Determine the (x, y) coordinate at the center of the cell enclosing the given text.  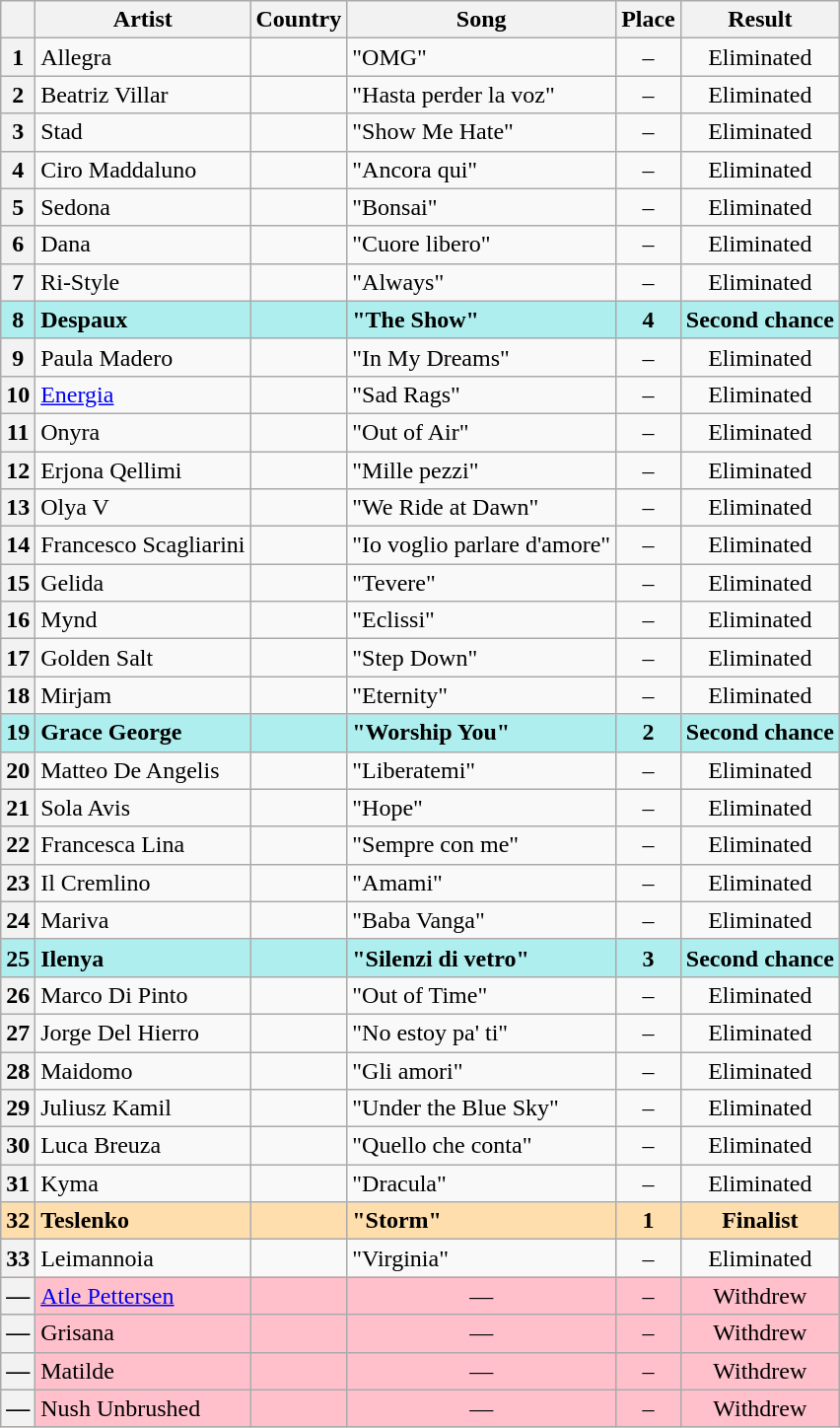
Matilde (143, 1371)
Grisana (143, 1333)
17 (18, 658)
"Mille pezzi" (481, 470)
25 (18, 958)
Mariva (143, 920)
"Gli amori" (481, 1070)
Onyra (143, 432)
"Quello che conta" (481, 1146)
Ilenya (143, 958)
5 (18, 207)
20 (18, 770)
"Eternity" (481, 695)
"Liberatemi" (481, 770)
"Show Me Hate" (481, 132)
Grace George (143, 733)
Ri-Style (143, 282)
"Tevere" (481, 583)
21 (18, 808)
"Sempre con me" (481, 845)
"Under the Blue Sky" (481, 1108)
Beatriz Villar (143, 95)
Nush Unbrushed (143, 1408)
Stad (143, 132)
"We Ride at Dawn" (481, 508)
Mirjam (143, 695)
8 (18, 320)
18 (18, 695)
12 (18, 470)
Gelida (143, 583)
"Baba Vanga" (481, 920)
Erjona Qellimi (143, 470)
Paula Madero (143, 357)
Allegra (143, 57)
"Dracula" (481, 1183)
"In My Dreams" (481, 357)
"Virginia" (481, 1258)
29 (18, 1108)
19 (18, 733)
22 (18, 845)
Juliusz Kamil (143, 1108)
31 (18, 1183)
"Bonsai" (481, 207)
"Eclissi" (481, 620)
"Hasta perder la voz" (481, 95)
30 (18, 1146)
"Cuore libero" (481, 245)
15 (18, 583)
33 (18, 1258)
24 (18, 920)
Artist (143, 20)
Country (299, 20)
"Hope" (481, 808)
"Step Down" (481, 658)
16 (18, 620)
Energia (143, 394)
"Ancora qui" (481, 170)
Luca Breuza (143, 1146)
Golden Salt (143, 658)
Dana (143, 245)
Jorge Del Hierro (143, 1033)
23 (18, 883)
"The Show" (481, 320)
9 (18, 357)
7 (18, 282)
Teslenko (143, 1221)
Matteo De Angelis (143, 770)
Leimannoia (143, 1258)
"Worship You" (481, 733)
13 (18, 508)
6 (18, 245)
28 (18, 1070)
Result (759, 20)
Ciro Maddaluno (143, 170)
26 (18, 995)
"Out of Air" (481, 432)
Atle Pettersen (143, 1296)
Song (481, 20)
11 (18, 432)
Francesca Lina (143, 845)
Finalist (759, 1221)
"Io voglio parlare d'amore" (481, 545)
Marco Di Pinto (143, 995)
Despaux (143, 320)
Mynd (143, 620)
Place (649, 20)
"OMG" (481, 57)
Sola Avis (143, 808)
"Out of Time" (481, 995)
Il Cremlino (143, 883)
"Amami" (481, 883)
"Sad Rags" (481, 394)
"Always" (481, 282)
"No estoy pa' ti" (481, 1033)
Kyma (143, 1183)
Francesco Scagliarini (143, 545)
Olya V (143, 508)
Maidomo (143, 1070)
10 (18, 394)
32 (18, 1221)
Sedona (143, 207)
14 (18, 545)
"Storm" (481, 1221)
27 (18, 1033)
"Silenzi di vetro" (481, 958)
